For the text-containing cell, return its midpoint in (x, y) coordinate format. 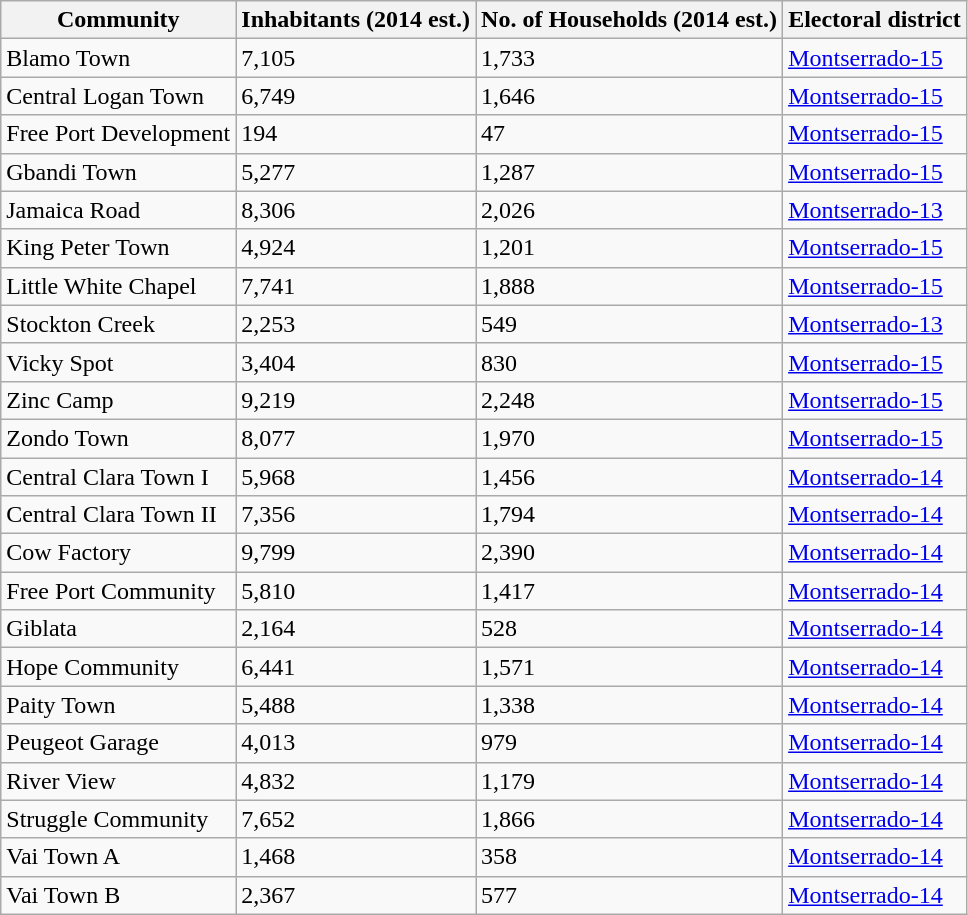
2,164 (356, 629)
Hope Community (118, 667)
1,733 (630, 58)
1,287 (630, 172)
830 (630, 362)
1,571 (630, 667)
3,404 (356, 362)
River View (118, 781)
1,970 (630, 438)
7,652 (356, 819)
Jamaica Road (118, 210)
577 (630, 895)
Central Clara Town II (118, 515)
2,026 (630, 210)
Inhabitants (2014 est.) (356, 20)
1,794 (630, 515)
Cow Factory (118, 553)
Giblata (118, 629)
Vicky Spot (118, 362)
Free Port Community (118, 591)
2,253 (356, 324)
Central Logan Town (118, 96)
358 (630, 857)
6,749 (356, 96)
Gbandi Town (118, 172)
7,741 (356, 286)
Free Port Development (118, 134)
6,441 (356, 667)
1,179 (630, 781)
Stockton Creek (118, 324)
5,277 (356, 172)
Blamo Town (118, 58)
4,832 (356, 781)
Struggle Community (118, 819)
9,799 (356, 553)
528 (630, 629)
No. of Households (2014 est.) (630, 20)
7,105 (356, 58)
7,356 (356, 515)
5,488 (356, 705)
8,077 (356, 438)
194 (356, 134)
Little White Chapel (118, 286)
1,417 (630, 591)
1,646 (630, 96)
Paity Town (118, 705)
2,390 (630, 553)
2,248 (630, 400)
Central Clara Town I (118, 477)
4,013 (356, 743)
King Peter Town (118, 248)
47 (630, 134)
Vai Town B (118, 895)
1,201 (630, 248)
8,306 (356, 210)
Community (118, 20)
Electoral district (875, 20)
1,468 (356, 857)
1,456 (630, 477)
Zinc Camp (118, 400)
5,968 (356, 477)
549 (630, 324)
979 (630, 743)
9,219 (356, 400)
Peugeot Garage (118, 743)
4,924 (356, 248)
2,367 (356, 895)
1,888 (630, 286)
1,338 (630, 705)
5,810 (356, 591)
Vai Town A (118, 857)
1,866 (630, 819)
Zondo Town (118, 438)
